Identify which cell holds the provided text, then report its (X, Y) central coordinate. 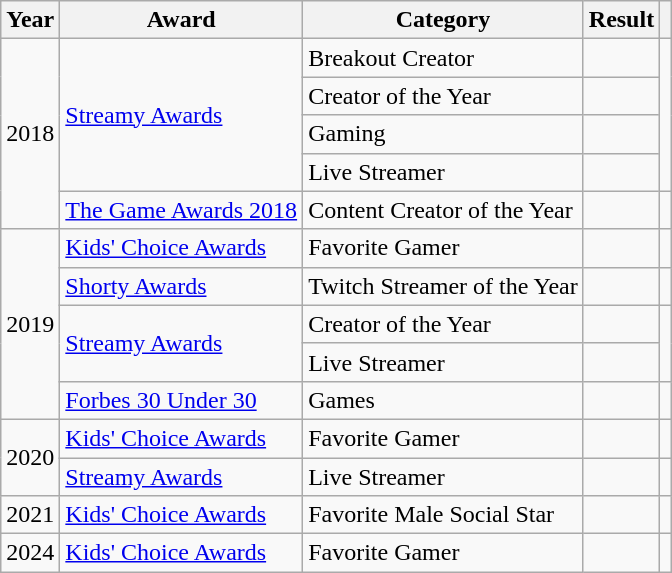
Games (444, 400)
2020 (30, 457)
2019 (30, 324)
Year (30, 20)
Content Creator of the Year (444, 210)
Gaming (444, 134)
Breakout Creator (444, 58)
Favorite Male Social Star (444, 515)
Category (444, 20)
Result (621, 20)
Shorty Awards (182, 286)
The Game Awards 2018 (182, 210)
2018 (30, 134)
Forbes 30 Under 30 (182, 400)
Twitch Streamer of the Year (444, 286)
2024 (30, 553)
Award (182, 20)
2021 (30, 515)
